Search for the cell housing the specified text and yield its [x, y] center coordinate. 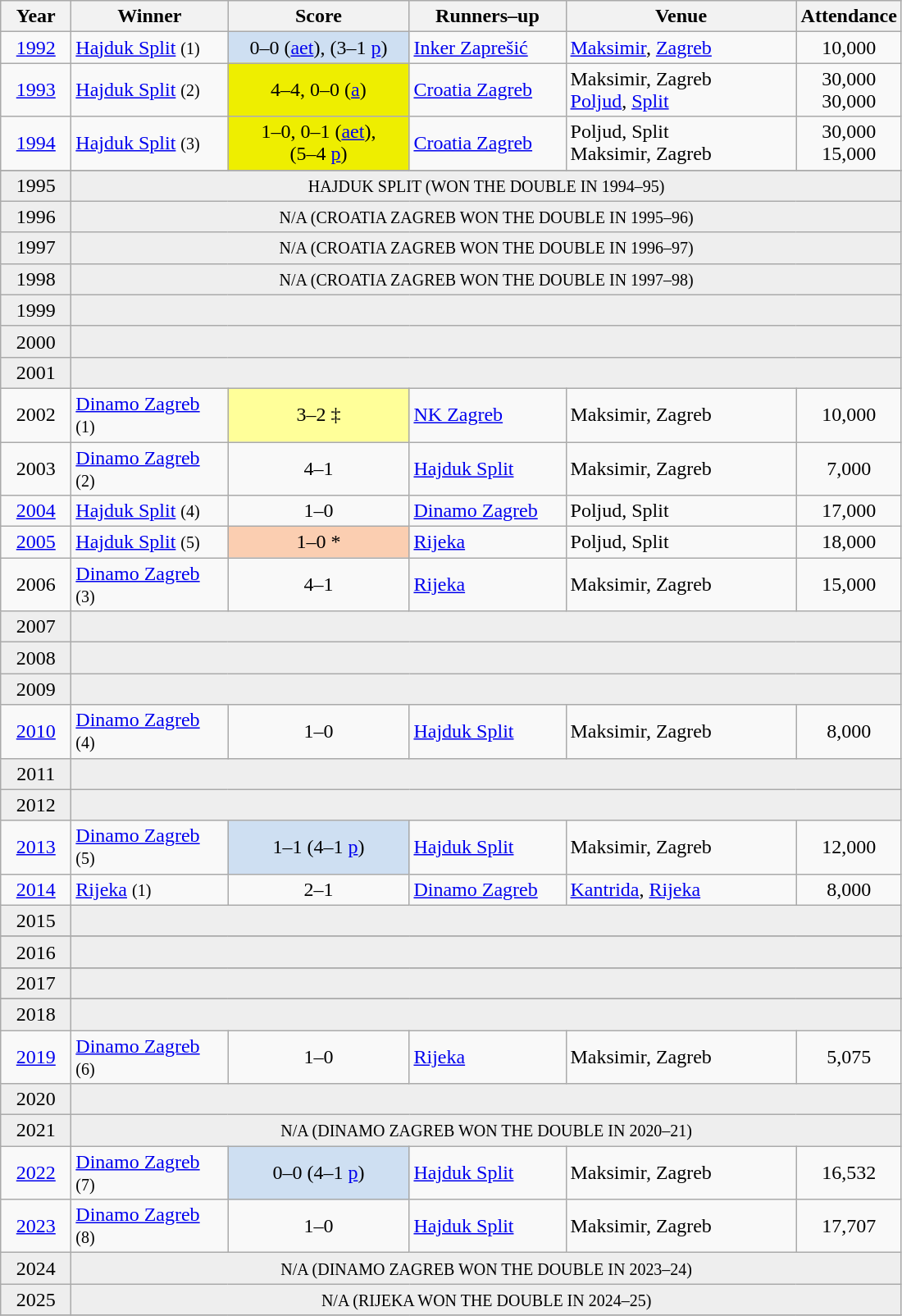
Dinamo Zagreb (1) [149, 415]
Hajduk Split (5) [149, 542]
NK Zagreb [487, 415]
15,000 [849, 584]
17,000 [849, 511]
2017 [36, 983]
2024 [36, 1268]
2006 [36, 584]
Hajduk Split (2) [149, 90]
Hajduk Split (3) [149, 143]
Dinamo Zagreb (2) [149, 468]
Hajduk Split (4) [149, 511]
1997 [36, 248]
2003 [36, 468]
0–0 (aet), (3–1 p) [318, 48]
2012 [36, 805]
1998 [36, 279]
Hajduk Split (1) [149, 48]
2008 [36, 658]
5,075 [849, 1057]
7,000 [849, 468]
2015 [36, 921]
30,00030,000 [849, 90]
16,532 [849, 1173]
1994 [36, 143]
Runners–up [487, 16]
Dinamo Zagreb (7) [149, 1173]
0–0 (4–1 p) [318, 1173]
Dinamo Zagreb (5) [149, 847]
2011 [36, 774]
2021 [36, 1131]
1–1 (4–1 p) [318, 847]
Maksimir, ZagrebPoljud, Split [681, 90]
2004 [36, 511]
Dinamo Zagreb (6) [149, 1057]
N/A (RIJEKA WON THE DOUBLE IN 2024–25) [487, 1300]
2022 [36, 1173]
Dinamo Zagreb (8) [149, 1226]
Kantrida, Rijeka [681, 889]
Dinamo Zagreb (3) [149, 584]
Score [318, 16]
2007 [36, 627]
2–1 [318, 889]
N/A (CROATIA ZAGREB WON THE DOUBLE IN 1997–98) [487, 279]
1999 [36, 310]
1–0 * [318, 542]
N/A (DINAMO ZAGREB WON THE DOUBLE IN 2020–21) [487, 1131]
Winner [149, 16]
2025 [36, 1300]
17,707 [849, 1226]
18,000 [849, 542]
N/A (CROATIA ZAGREB WON THE DOUBLE IN 1995–96) [487, 217]
4–4, 0–0 (a) [318, 90]
2009 [36, 689]
3–2 ‡ [318, 415]
2000 [36, 341]
Attendance [849, 16]
2002 [36, 415]
N/A (CROATIA ZAGREB WON THE DOUBLE IN 1996–97) [487, 248]
1–0, 0–1 (aet),(5–4 p) [318, 143]
2005 [36, 542]
2020 [36, 1099]
2023 [36, 1226]
N/A (DINAMO ZAGREB WON THE DOUBLE IN 2023–24) [487, 1268]
Rijeka (1) [149, 889]
2013 [36, 847]
2014 [36, 889]
2019 [36, 1057]
2016 [36, 952]
1996 [36, 217]
Venue [681, 16]
Inker Zaprešić [487, 48]
Dinamo Zagreb (4) [149, 732]
30,00015,000 [849, 143]
2010 [36, 732]
2001 [36, 372]
1992 [36, 48]
Poljud, SplitMaksimir, Zagreb [681, 143]
HAJDUK SPLIT (WON THE DOUBLE IN 1994–95) [487, 185]
2018 [36, 1014]
1995 [36, 185]
Year [36, 16]
1993 [36, 90]
12,000 [849, 847]
